For the text-containing cell, return its midpoint in [X, Y] coordinate format. 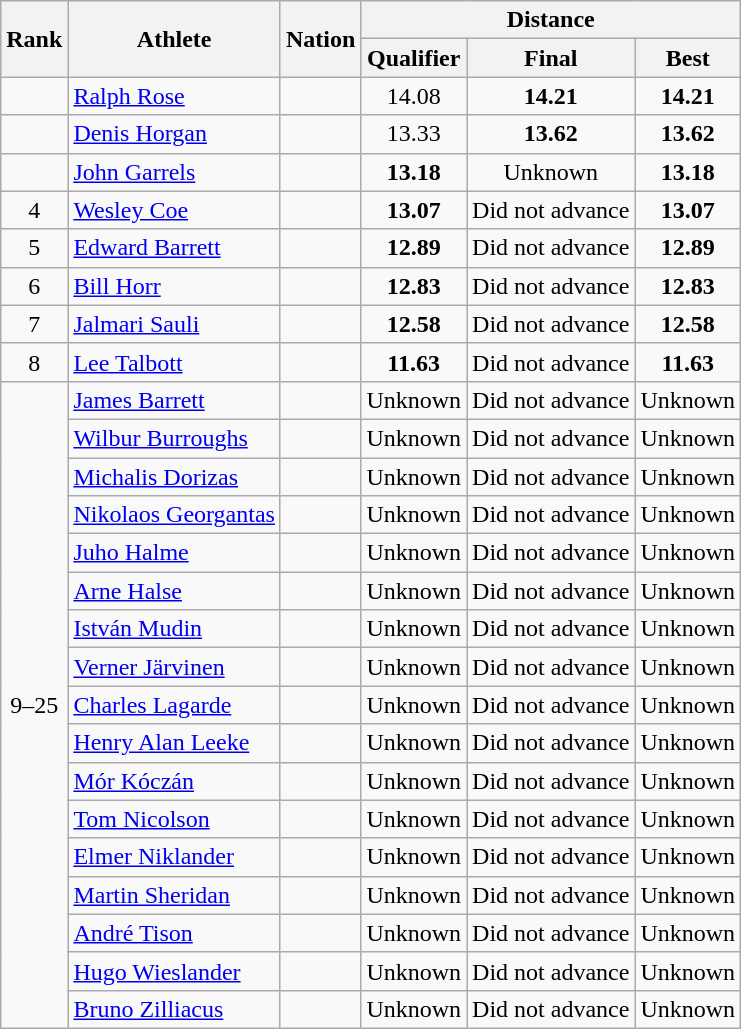
Athlete [174, 39]
Best [688, 58]
Henry Alan Leeke [174, 743]
André Tison [174, 933]
9–25 [34, 704]
Charles Lagarde [174, 705]
5 [34, 248]
7 [34, 324]
Edward Barrett [174, 248]
14.08 [414, 96]
Rank [34, 39]
8 [34, 362]
Nikolaos Georgantas [174, 515]
Elmer Niklander [174, 857]
Arne Halse [174, 591]
Nation [320, 39]
Final [551, 58]
Michalis Dorizas [174, 477]
Bruno Zilliacus [174, 1009]
Lee Talbott [174, 362]
4 [34, 210]
James Barrett [174, 400]
Juho Halme [174, 553]
Distance [551, 20]
Wesley Coe [174, 210]
István Mudin [174, 629]
Qualifier [414, 58]
Wilbur Burroughs [174, 438]
Denis Horgan [174, 134]
Jalmari Sauli [174, 324]
Hugo Wieslander [174, 971]
John Garrels [174, 172]
13.33 [414, 134]
Tom Nicolson [174, 819]
Mór Kóczán [174, 781]
Verner Järvinen [174, 667]
Ralph Rose [174, 96]
Martin Sheridan [174, 895]
Bill Horr [174, 286]
6 [34, 286]
